Determine the (x, y) coordinate at the center of the cell enclosing the given text.  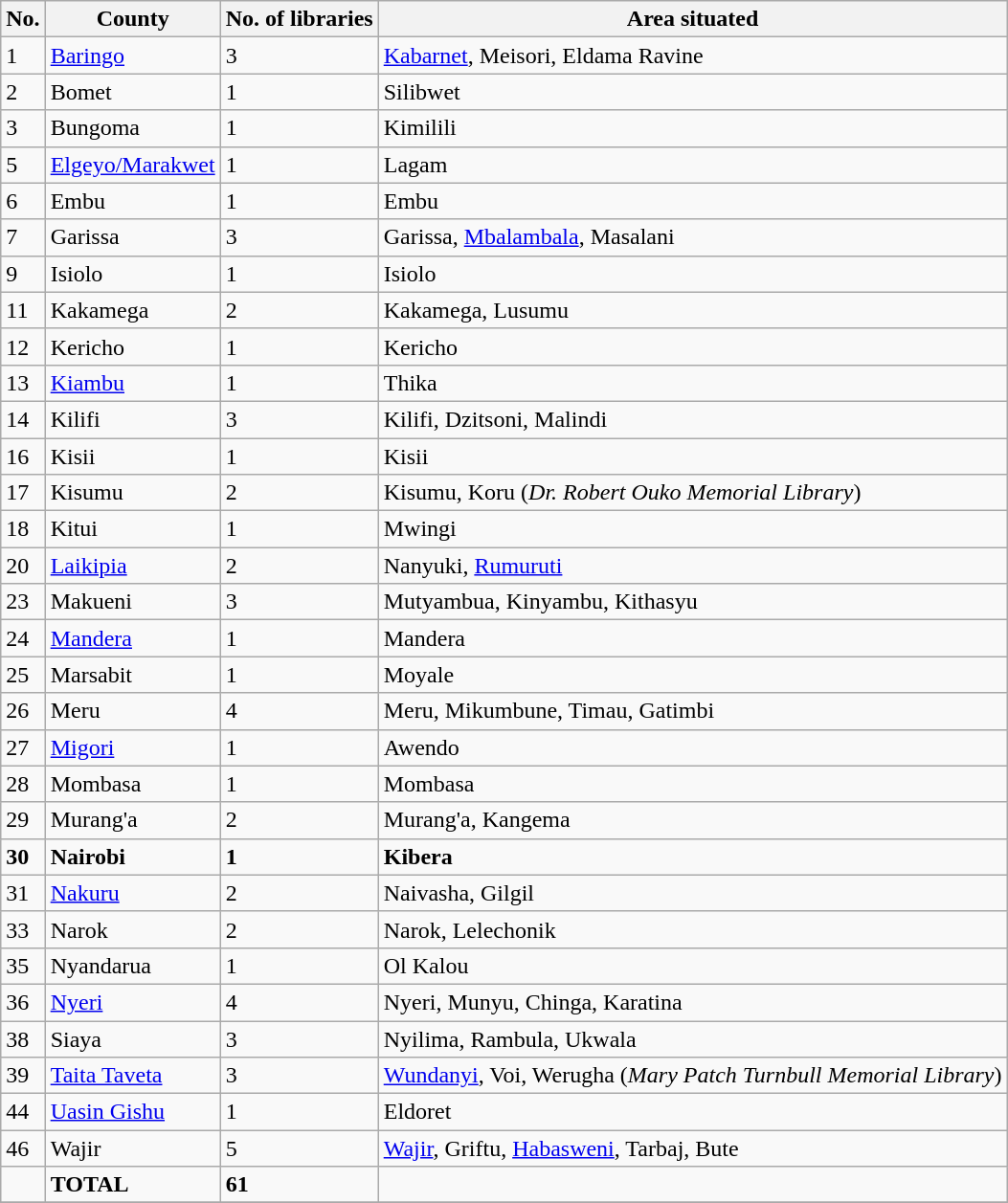
Nyeri (132, 1002)
Moyale (693, 675)
Nyeri, Munyu, Chinga, Karatina (693, 1002)
Laikipia (132, 566)
Narok, Lelechonik (693, 929)
9 (23, 274)
Wajir, Griftu, Habasweni, Tarbaj, Bute (693, 1148)
Silibwet (693, 92)
6 (23, 201)
16 (23, 457)
Kilifi (132, 419)
Nakuru (132, 893)
No. of libraries (299, 19)
Marsabit (132, 675)
Narok (132, 929)
35 (23, 966)
Kimilili (693, 128)
Baringo (132, 56)
24 (23, 638)
Awendo (693, 747)
11 (23, 310)
Kiambu (132, 383)
Wajir (132, 1148)
14 (23, 419)
Wundanyi, Voi, Werugha (Mary Patch Turnbull Memorial Library) (693, 1076)
38 (23, 1038)
46 (23, 1148)
Kakamega, Lusumu (693, 310)
Garissa, Mbalambala, Masalani (693, 237)
No. (23, 19)
61 (299, 1185)
Mutyambua, Kinyambu, Kithasyu (693, 602)
31 (23, 893)
TOTAL (132, 1185)
Area situated (693, 19)
Kibera (693, 857)
Ol Kalou (693, 966)
23 (23, 602)
26 (23, 711)
20 (23, 566)
18 (23, 529)
Lagam (693, 165)
Kitui (132, 529)
Nyandarua (132, 966)
44 (23, 1112)
39 (23, 1076)
Nyilima, Rambula, Ukwala (693, 1038)
Migori (132, 747)
Kabarnet, Meisori, Eldama Ravine (693, 56)
Murang'a, Kangema (693, 820)
12 (23, 346)
25 (23, 675)
Uasin Gishu (132, 1112)
Taita Taveta (132, 1076)
Bomet (132, 92)
Naivasha, Gilgil (693, 893)
Murang'a (132, 820)
28 (23, 784)
Thika (693, 383)
36 (23, 1002)
Kilifi, Dzitsoni, Malindi (693, 419)
Kakamega (132, 310)
Mwingi (693, 529)
17 (23, 493)
13 (23, 383)
27 (23, 747)
Kisumu, Koru (Dr. Robert Ouko Memorial Library) (693, 493)
Kisumu (132, 493)
Nairobi (132, 857)
Meru, Mikumbune, Timau, Gatimbi (693, 711)
Siaya (132, 1038)
Bungoma (132, 128)
29 (23, 820)
7 (23, 237)
County (132, 19)
Garissa (132, 237)
Meru (132, 711)
30 (23, 857)
Elgeyo/Marakwet (132, 165)
Eldoret (693, 1112)
Nanyuki, Rumuruti (693, 566)
33 (23, 929)
Makueni (132, 602)
